Detect which cell encompasses the target text, then output its (x, y) center coordinate. 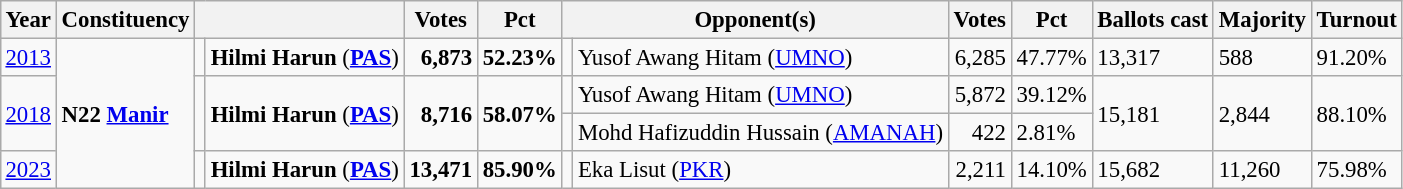
Mohd Hafizuddin Hussain (AMANAH) (761, 133)
11,260 (1262, 170)
2018 (28, 114)
6,873 (440, 57)
75.98% (1356, 170)
39.12% (1052, 95)
58.07% (520, 114)
47.77% (1052, 57)
Majority (1262, 20)
52.23% (520, 57)
13,317 (1152, 57)
Constituency (125, 20)
2023 (28, 170)
Opponent(s) (755, 20)
15,682 (1152, 170)
Eka Lisut (PKR) (761, 170)
13,471 (440, 170)
588 (1262, 57)
88.10% (1356, 114)
Ballots cast (1152, 20)
422 (980, 133)
2,844 (1262, 114)
5,872 (980, 95)
2,211 (980, 170)
Turnout (1356, 20)
2.81% (1052, 133)
N22 Manir (125, 113)
Year (28, 20)
14.10% (1052, 170)
85.90% (520, 170)
2013 (28, 57)
15,181 (1152, 114)
6,285 (980, 57)
91.20% (1356, 57)
8,716 (440, 114)
